From the cell containing the given text, extract its center point as [x, y] coordinate. 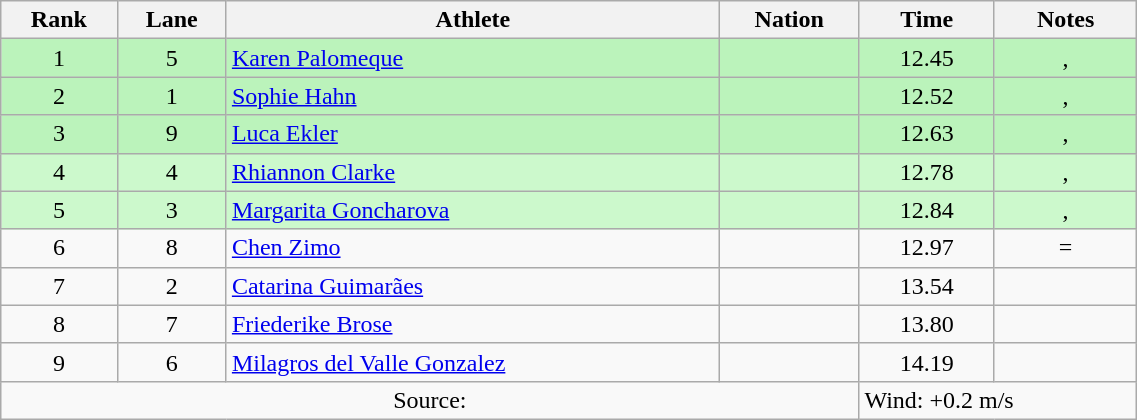
Chen Zimo [472, 248]
12.78 [926, 172]
Lane [172, 20]
13.80 [926, 324]
= [1065, 248]
Milagros del Valle Gonzalez [472, 362]
Rhiannon Clarke [472, 172]
Luca Ekler [472, 134]
Rank [59, 20]
Athlete [472, 20]
12.52 [926, 96]
12.84 [926, 210]
Karen Palomeque [472, 58]
13.54 [926, 286]
Margarita Goncharova [472, 210]
12.97 [926, 248]
Friederike Brose [472, 324]
Wind: +0.2 m/s [998, 400]
Sophie Hahn [472, 96]
Source: [430, 400]
12.45 [926, 58]
14.19 [926, 362]
Catarina Guimarães [472, 286]
12.63 [926, 134]
Nation [790, 20]
Time [926, 20]
Notes [1065, 20]
